Capture the cell that displays the provided text and extract its (x, y) central coordinate. 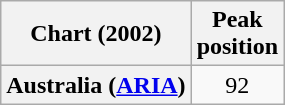
92 (237, 85)
Chart (2002) (96, 34)
Peakposition (237, 34)
Australia (ARIA) (96, 85)
